Find where the given text appears and provide that cell's center as [X, Y] coordinate. 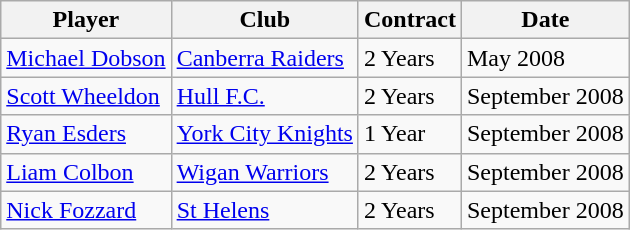
Canberra Raiders [264, 58]
Ryan Esders [86, 134]
St Helens [264, 210]
May 2008 [545, 58]
Scott Wheeldon [86, 96]
Michael Dobson [86, 58]
Player [86, 20]
Nick Fozzard [86, 210]
Date [545, 20]
Liam Colbon [86, 172]
1 Year [410, 134]
Hull F.C. [264, 96]
Contract [410, 20]
Club [264, 20]
Wigan Warriors [264, 172]
York City Knights [264, 134]
